For the text-containing cell, return its midpoint in (X, Y) coordinate format. 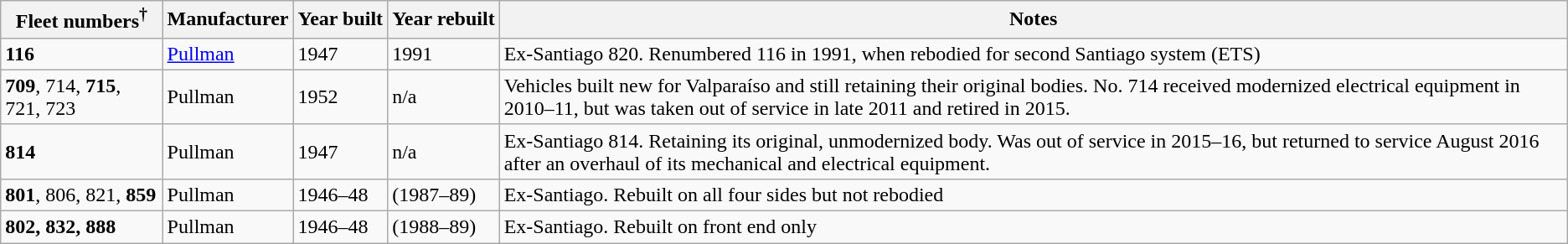
802, 832, 888 (82, 227)
(1987–89) (444, 195)
Notes (1034, 20)
Manufacturer (228, 20)
(1988–89) (444, 227)
1952 (340, 97)
814 (82, 151)
Year rebuilt (444, 20)
Ex-Santiago. Rebuilt on all four sides but not rebodied (1034, 195)
Ex-Santiago 820. Renumbered 116 in 1991, when rebodied for second Santiago system (ETS) (1034, 54)
1991 (444, 54)
116 (82, 54)
Year built (340, 20)
709, 714, 715, 721, 723 (82, 97)
Fleet numbers† (82, 20)
801, 806, 821, 859 (82, 195)
Ex-Santiago. Rebuilt on front end only (1034, 227)
